Provide the (x, y) coordinate of the cell's center where the given text is located.  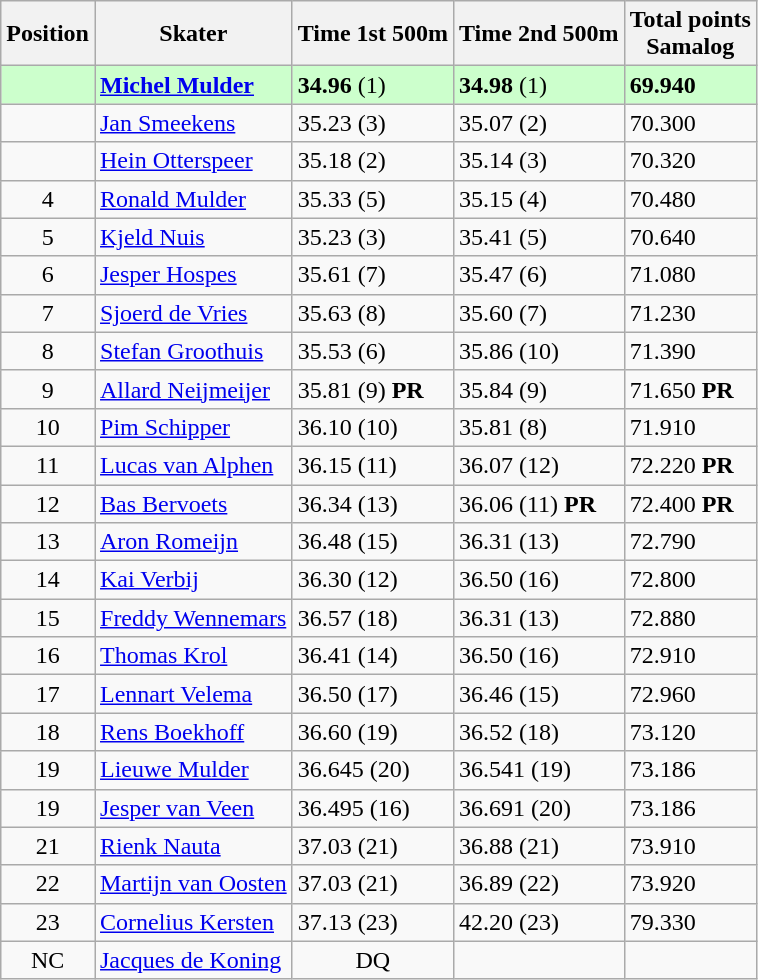
Time 2nd 500m (538, 34)
70.320 (690, 161)
36.10 (10) (372, 427)
Lennart Velema (193, 694)
70.640 (690, 237)
35.53 (6) (372, 351)
36.541 (19) (538, 770)
Kai Verbij (193, 580)
70.300 (690, 123)
37.13 (23) (372, 922)
Cornelius Kersten (193, 922)
Jacques de Koning (193, 960)
34.98 (1) (538, 85)
36.60 (19) (372, 732)
15 (48, 618)
71.080 (690, 275)
36.06 (11) PR (538, 503)
36.691 (20) (538, 808)
7 (48, 313)
Stefan Groothuis (193, 351)
36.645 (20) (372, 770)
Allard Neijmeijer (193, 389)
71.230 (690, 313)
36.48 (15) (372, 542)
10 (48, 427)
Jesper van Veen (193, 808)
35.18 (2) (372, 161)
NC (48, 960)
35.63 (8) (372, 313)
73.120 (690, 732)
35.61 (7) (372, 275)
35.60 (7) (538, 313)
22 (48, 884)
72.800 (690, 580)
Time 1st 500m (372, 34)
35.14 (3) (538, 161)
36.89 (22) (538, 884)
34.96 (1) (372, 85)
35.47 (6) (538, 275)
Bas Bervoets (193, 503)
35.41 (5) (538, 237)
71.390 (690, 351)
Michel Mulder (193, 85)
72.220 PR (690, 465)
Sjoerd de Vries (193, 313)
18 (48, 732)
Jesper Hospes (193, 275)
36.57 (18) (372, 618)
35.33 (5) (372, 199)
Freddy Wennemars (193, 618)
36.34 (13) (372, 503)
71.910 (690, 427)
42.20 (23) (538, 922)
36.88 (21) (538, 846)
35.81 (9) PR (372, 389)
14 (48, 580)
12 (48, 503)
17 (48, 694)
79.330 (690, 922)
Thomas Krol (193, 656)
23 (48, 922)
21 (48, 846)
13 (48, 542)
Hein Otterspeer (193, 161)
36.15 (11) (372, 465)
36.50 (17) (372, 694)
Skater (193, 34)
Lucas van Alphen (193, 465)
8 (48, 351)
71.650 PR (690, 389)
Lieuwe Mulder (193, 770)
Total points Samalog (690, 34)
35.84 (9) (538, 389)
5 (48, 237)
Rens Boekhoff (193, 732)
35.07 (2) (538, 123)
36.495 (16) (372, 808)
73.910 (690, 846)
69.940 (690, 85)
Jan Smeekens (193, 123)
Aron Romeijn (193, 542)
72.400 PR (690, 503)
9 (48, 389)
72.910 (690, 656)
36.52 (18) (538, 732)
72.960 (690, 694)
16 (48, 656)
35.15 (4) (538, 199)
4 (48, 199)
72.790 (690, 542)
Ronald Mulder (193, 199)
Rienk Nauta (193, 846)
72.880 (690, 618)
Pim Schipper (193, 427)
DQ (372, 960)
70.480 (690, 199)
36.07 (12) (538, 465)
35.86 (10) (538, 351)
35.81 (8) (538, 427)
6 (48, 275)
Position (48, 34)
Kjeld Nuis (193, 237)
73.920 (690, 884)
Martijn van Oosten (193, 884)
36.41 (14) (372, 656)
36.30 (12) (372, 580)
11 (48, 465)
36.46 (15) (538, 694)
